Detect which cell encompasses the target text, then output its [x, y] center coordinate. 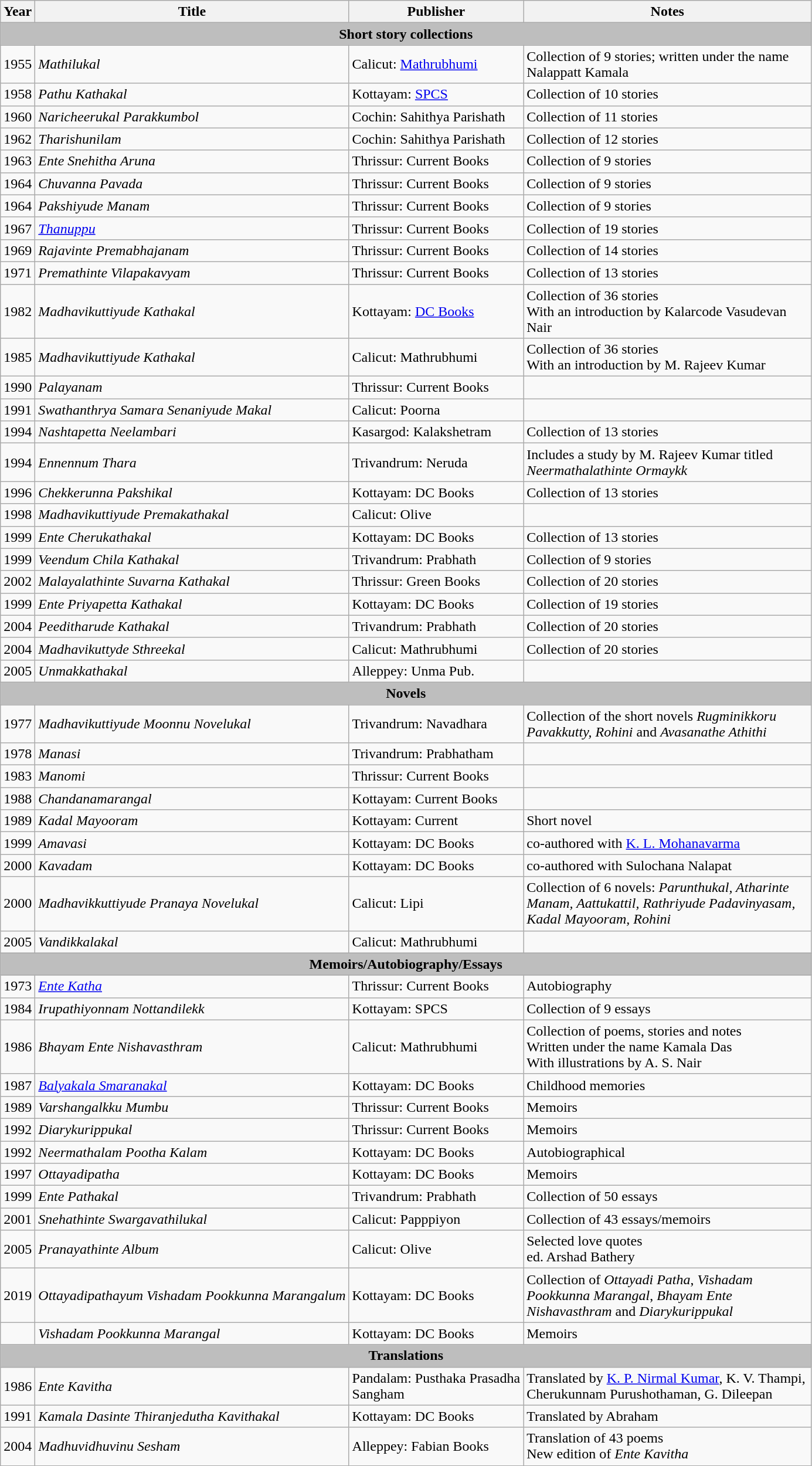
1997 [18, 1175]
1978 [18, 754]
Selected love quotesed. Arshad Bathery [667, 1249]
Childhood memories [667, 1085]
Pandalam: Pusthaka PrasadhaSangham [436, 1386]
Translations [406, 1356]
Diarykurippukal [192, 1129]
Pakshiyude Manam [192, 206]
Memoirs/Autobiography/Essays [406, 964]
Collection of 6 novels: Parunthukal, Atharinte Manam, Aattukattil, Rathriyude Padavinyasam, Kadal Mayooram, Rohini [667, 904]
Naricheerukal Parakkumbol [192, 117]
Kamala Dasinte Thiranjedutha Kavithakal [192, 1416]
Madhuvidhuvinu Sesham [192, 1446]
Ottayadipathayum Vishadam Pookkunna Marangalum [192, 1295]
Kavadam [192, 866]
1960 [18, 117]
Year [18, 12]
Ente Snehitha Aruna [192, 161]
Veendum Chila Kathakal [192, 559]
Bhayam Ente Nishavasthram [192, 1047]
Varshangalkku Mumbu [192, 1107]
1973 [18, 986]
Collection of the short novels Rugminikkoru Pavakkutty, Rohini and Avasanathe Athithi [667, 724]
Palayanam [192, 388]
Unmakkathakal [192, 671]
Nashtapetta Neelambari [192, 432]
Chekkerunna Pakshikal [192, 493]
Notes [667, 12]
Novels [406, 693]
Collection of poems, stories and notesWritten under the name Kamala DasWith illustrations by A. S. Nair [667, 1047]
Chandanamarangal [192, 799]
Manomi [192, 776]
Kottayam: Current Books [436, 799]
1967 [18, 228]
Madhavikuttiyude Moonnu Novelukal [192, 724]
Translation of 43 poemsNew edition of Ente Kavitha [667, 1446]
Amavasi [192, 843]
Collection of 11 stories [667, 117]
2019 [18, 1295]
Rajavinte Premabhajanam [192, 250]
Premathinte Vilapakavyam [192, 273]
1987 [18, 1085]
Manasi [192, 754]
1969 [18, 250]
Collection of 36 storiesWith an introduction by M. Rajeev Kumar [667, 358]
Ente Katha [192, 986]
Calicut: Poorna [436, 410]
Alleppey: Fabian Books [436, 1446]
Ente Pathakal [192, 1197]
Collection of 12 stories [667, 139]
Title [192, 12]
Trivandrum: Neruda [436, 462]
1988 [18, 799]
Collection of 43 essays/memoirs [667, 1219]
Collection of 50 essays [667, 1197]
2001 [18, 1219]
Kadal Mayooram [192, 821]
Balyakala Smaranakal [192, 1085]
Collection of 9 stories; written under the name Nalappatt Kamala [667, 65]
Pathu Kathakal [192, 94]
Madhavikuttiyude Premakathakal [192, 515]
Ennennum Thara [192, 462]
1996 [18, 493]
Chuvanna Pavada [192, 184]
1984 [18, 1009]
Trivandrum: Prabhatham [436, 754]
Ente Cherukathakal [192, 537]
Translated by Abraham [667, 1416]
Collection of 36 storiesWith an introduction by Kalarcode Vasudevan Nair [667, 311]
1985 [18, 358]
Collection of 14 stories [667, 250]
Alleppey: Unma Pub. [436, 671]
Kottayam: Current [436, 821]
Malayalathinte Suvarna Kathakal [192, 582]
Swathanthrya Samara Senaniyude Makal [192, 410]
Trivandrum: Navadhara [436, 724]
Vishadam Pookkunna Marangal [192, 1333]
Short story collections [406, 34]
Collection of Ottayadi Patha, Vishadam Pookkunna Marangal, Bhayam Ente Nishavasthram and Diarykurippukal [667, 1295]
Autobiographical [667, 1152]
co-authored with K. L. Mohanavarma [667, 843]
Irupathiyonnam Nottandilekk [192, 1009]
Collection of 9 essays [667, 1009]
Kasargod: Kalakshetram [436, 432]
Includes a study by M. Rajeev Kumar titled Neermathalathinte Ormaykk [667, 462]
1962 [18, 139]
Madhavikkuttiyude Pranaya Novelukal [192, 904]
Ottayadipatha [192, 1175]
Mathilukal [192, 65]
Publisher [436, 12]
Vandikkalakal [192, 942]
1977 [18, 724]
Calicut: Lipi [436, 904]
1998 [18, 515]
Ente Kavitha [192, 1386]
Tharishunilam [192, 139]
Short novel [667, 821]
Translated by K. P. Nirmal Kumar, K. V. Thampi, Cherukunnam Purushothaman, G. Dileepan [667, 1386]
Peeditharude Kathakal [192, 626]
1971 [18, 273]
Neermathalam Pootha Kalam [192, 1152]
1963 [18, 161]
co-authored with Sulochana Nalapat [667, 866]
Thanuppu [192, 228]
Madhavikuttyde Sthreekal [192, 649]
1983 [18, 776]
1958 [18, 94]
Calicut: Papppiyon [436, 1219]
1982 [18, 311]
1990 [18, 388]
Collection of 10 stories [667, 94]
Thrissur: Green Books [436, 582]
2002 [18, 582]
Ente Priyapetta Kathakal [192, 604]
Pranayathinte Album [192, 1249]
Autobiography [667, 986]
Snehathinte Swargavathilukal [192, 1219]
1955 [18, 65]
